From the cell containing the given text, extract its center point as [x, y] coordinate. 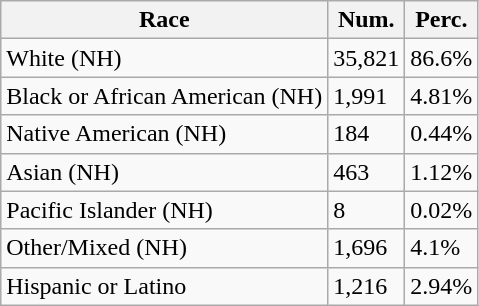
1,216 [366, 286]
Perc. [442, 20]
86.6% [442, 58]
0.44% [442, 134]
2.94% [442, 286]
1,696 [366, 248]
1.12% [442, 172]
463 [366, 172]
Race [164, 20]
0.02% [442, 210]
Native American (NH) [164, 134]
8 [366, 210]
Black or African American (NH) [164, 96]
Other/Mixed (NH) [164, 248]
Hispanic or Latino [164, 286]
White (NH) [164, 58]
Asian (NH) [164, 172]
184 [366, 134]
35,821 [366, 58]
1,991 [366, 96]
Num. [366, 20]
4.81% [442, 96]
4.1% [442, 248]
Pacific Islander (NH) [164, 210]
